Search for the cell housing the specified text and yield its [X, Y] center coordinate. 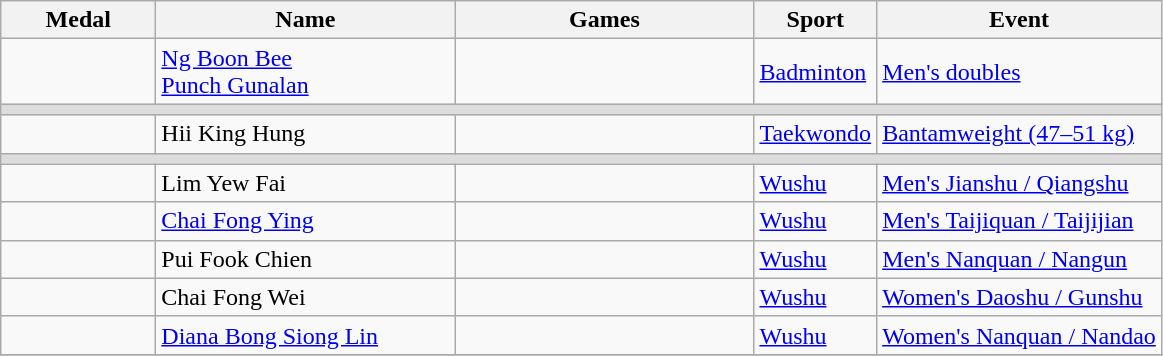
Men's Taijiquan / Taijijian [1020, 221]
Taekwondo [816, 134]
Chai Fong Wei [306, 297]
Hii King Hung [306, 134]
Badminton [816, 72]
Men's Jianshu / Qiangshu [1020, 183]
Bantamweight (47–51 kg) [1020, 134]
Name [306, 20]
Event [1020, 20]
Games [604, 20]
Women's Nanquan / Nandao [1020, 335]
Diana Bong Siong Lin [306, 335]
Women's Daoshu / Gunshu [1020, 297]
Men's doubles [1020, 72]
Lim Yew Fai [306, 183]
Pui Fook Chien [306, 259]
Ng Boon BeePunch Gunalan [306, 72]
Medal [78, 20]
Men's Nanquan / Nangun [1020, 259]
Chai Fong Ying [306, 221]
Sport [816, 20]
